Output the (X, Y) coordinate of the center of the cell containing the given text.  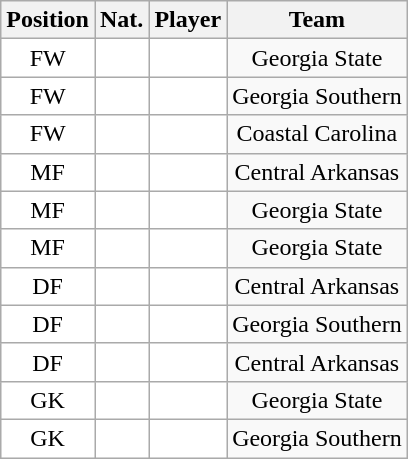
Position (48, 20)
Coastal Carolina (318, 134)
Team (318, 20)
Player (188, 20)
Nat. (121, 20)
